Detect which cell encompasses the target text, then output its (X, Y) center coordinate. 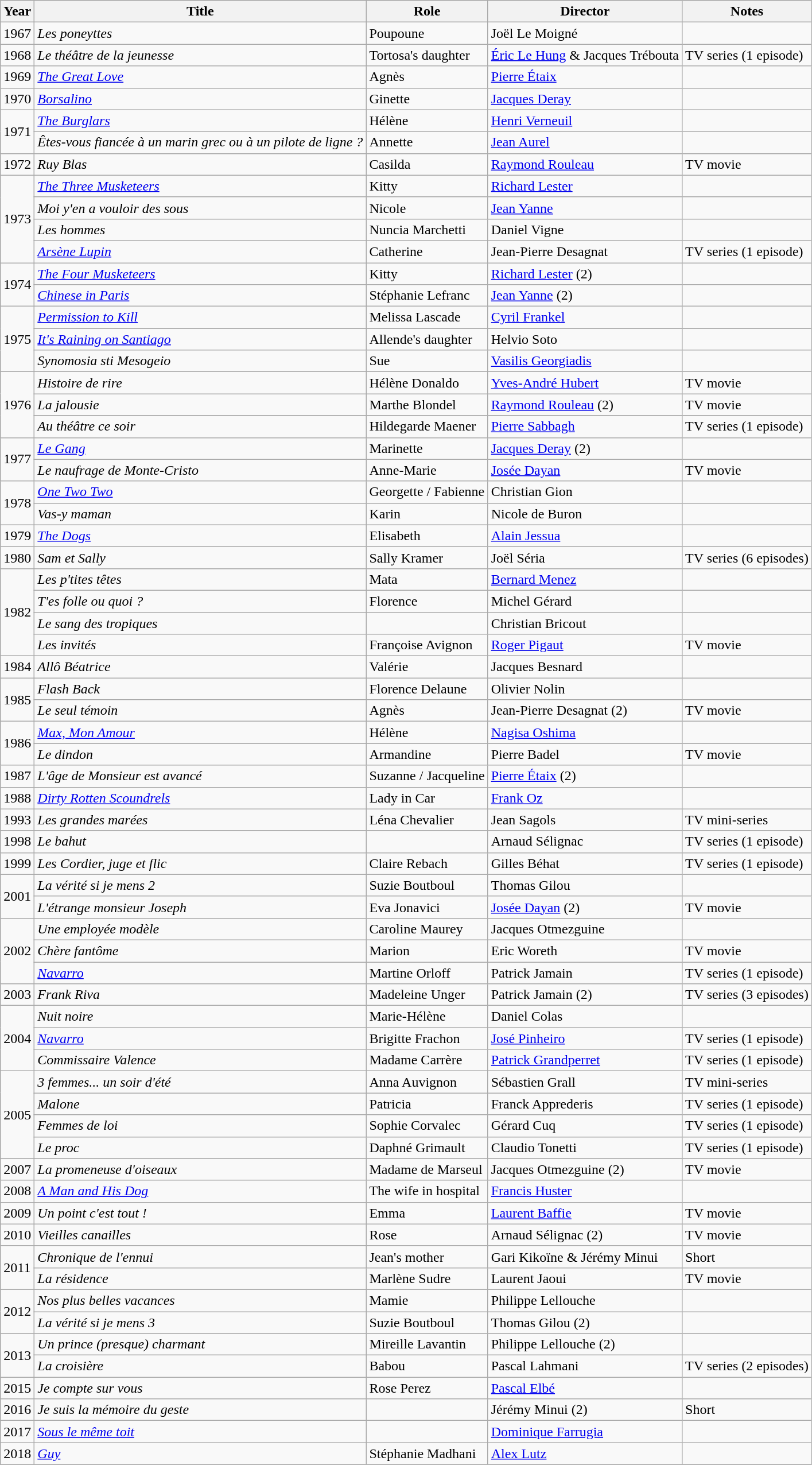
Chère fantôme (200, 951)
Dominique Farrugia (585, 1432)
Eric Woreth (585, 951)
Sally Kramer (427, 557)
Brigitte Frachon (427, 1038)
Mireille Lavantin (427, 1344)
Pascal Elbé (585, 1388)
Stéphanie Lefranc (427, 296)
Jérémy Minui (2) (585, 1410)
Florence (427, 601)
1985 (17, 700)
Frank Oz (585, 798)
Bernard Menez (585, 579)
Léna Chevalier (427, 820)
Marlène Sudre (427, 1278)
The Great Love (200, 77)
Director (585, 11)
Jean's mother (427, 1257)
Raymond Rouleau (2) (585, 405)
The Three Musketeers (200, 186)
Jean-Pierre Desagnat (2) (585, 711)
Josée Dayan (585, 470)
Poupoune (427, 33)
1971 (17, 131)
2007 (17, 1169)
Anne-Marie (427, 470)
Suzanne / Jacqueline (427, 776)
Georgette / Fabienne (427, 492)
Catherine (427, 251)
Commissaire Valence (200, 1060)
TV series (3 episodes) (747, 995)
Pierre Sabbagh (585, 427)
Sébastien Grall (585, 1082)
1979 (17, 536)
Arnaud Sélignac (585, 842)
2004 (17, 1038)
2013 (17, 1355)
1978 (17, 503)
Sam et Sally (200, 557)
Patrick Jamain (585, 973)
Les grandes marées (200, 820)
Jacques Deray (2) (585, 448)
1969 (17, 77)
Sue (427, 361)
Babou (427, 1366)
Nagisa Oshima (585, 732)
Les hommes (200, 230)
1968 (17, 55)
Nuncia Marchetti (427, 230)
Jacques Deray (585, 99)
Nicole (427, 208)
Pierre Étaix (585, 77)
Mata (427, 579)
Chinese in Paris (200, 296)
TV series (2 episodes) (747, 1366)
La promeneuse d'oiseaux (200, 1169)
Henri Verneuil (585, 121)
Gérard Cuq (585, 1126)
2016 (17, 1410)
Le bahut (200, 842)
Dirty Rotten Scoundrels (200, 798)
Claire Rebach (427, 863)
Sophie Corvalec (427, 1126)
Moi y'en a vouloir des sous (200, 208)
La vérité si je mens 3 (200, 1322)
1980 (17, 557)
Laurent Baffie (585, 1213)
The Dogs (200, 536)
Ginette (427, 99)
Richard Lester (585, 186)
Jacques Otmezguine (2) (585, 1169)
Jean Yanne (585, 208)
Madame Carrère (427, 1060)
Daniel Vigne (585, 230)
1988 (17, 798)
Guy (200, 1454)
Raymond Rouleau (585, 164)
Patricia (427, 1104)
Je compte sur vous (200, 1388)
TV series (6 episodes) (747, 557)
Les Cordier, juge et flic (200, 863)
Max, Mon Amour (200, 732)
T'es folle ou quoi ? (200, 601)
2010 (17, 1235)
Armandine (427, 754)
Thomas Gilou (2) (585, 1322)
Pierre Badel (585, 754)
Marinette (427, 448)
Sous le même toit (200, 1432)
Je suis la mémoire du geste (200, 1410)
Hildegarde Maener (427, 427)
Les invités (200, 645)
1999 (17, 863)
Casilda (427, 164)
Une employée modèle (200, 929)
Le naufrage de Monte-Cristo (200, 470)
Jean Sagols (585, 820)
One Two Two (200, 492)
Allô Béatrice (200, 667)
Joël Séria (585, 557)
Vas-y maman (200, 514)
Hélène Donaldo (427, 383)
Stéphanie Madhani (427, 1454)
Claudio Tonetti (585, 1148)
Arsène Lupin (200, 251)
2002 (17, 951)
Marion (427, 951)
Au théâtre ce soir (200, 427)
Mamie (427, 1300)
Patrick Grandperret (585, 1060)
Francis Huster (585, 1191)
Arnaud Sélignac (2) (585, 1235)
1973 (17, 219)
3 femmes... un soir d'été (200, 1082)
Laurent Jaoui (585, 1278)
Malone (200, 1104)
The Burglars (200, 121)
Patrick Jamain (2) (585, 995)
Martine Orloff (427, 973)
La croisière (200, 1366)
Valérie (427, 667)
Caroline Maurey (427, 929)
Christian Bricout (585, 623)
Madame de Marseul (427, 1169)
Karin (427, 514)
Marthe Blondel (427, 405)
Notes (747, 11)
Le Gang (200, 448)
Rose Perez (427, 1388)
Florence Delaune (427, 689)
Françoise Avignon (427, 645)
Jean-Pierre Desagnat (585, 251)
Philippe Lellouche (2) (585, 1344)
1982 (17, 612)
Tortosa's daughter (427, 55)
1967 (17, 33)
Éric Le Hung & Jacques Trébouta (585, 55)
Gari Kikoïne & Jérémy Minui (585, 1257)
La vérité si je mens 2 (200, 885)
Annette (427, 142)
Cyril Frankel (585, 317)
Borsalino (200, 99)
Histoire de rire (200, 383)
Roger Pigaut (585, 645)
Michel Gérard (585, 601)
Vasilis Georgiadis (585, 361)
1986 (17, 743)
1987 (17, 776)
Gilles Béhat (585, 863)
La résidence (200, 1278)
Role (427, 11)
2018 (17, 1454)
1976 (17, 405)
2011 (17, 1268)
Lady in Car (427, 798)
José Pinheiro (585, 1038)
Le théâtre de la jeunesse (200, 55)
Philippe Lellouche (585, 1300)
Joël Le Moigné (585, 33)
Rose (427, 1235)
Eva Jonavici (427, 907)
Thomas Gilou (585, 885)
Daniel Colas (585, 1017)
1993 (17, 820)
2015 (17, 1388)
Alain Jessua (585, 536)
Chronique de l'ennui (200, 1257)
Title (200, 11)
Helvio Soto (585, 339)
1984 (17, 667)
A Man and His Dog (200, 1191)
Alex Lutz (585, 1454)
Emma (427, 1213)
Les poneyttes (200, 33)
Daphné Grimault (427, 1148)
The wife in hospital (427, 1191)
Yves-André Hubert (585, 383)
Le seul témoin (200, 711)
Jean Yanne (2) (585, 296)
Ruy Blas (200, 164)
2009 (17, 1213)
Le dindon (200, 754)
The Four Musketeers (200, 274)
Femmes de loi (200, 1126)
Josée Dayan (2) (585, 907)
2001 (17, 896)
Franck Apprederis (585, 1104)
Nicole de Buron (585, 514)
Le sang des tropiques (200, 623)
Jacques Otmezguine (585, 929)
Un point c'est tout ! (200, 1213)
Olivier Nolin (585, 689)
Pascal Lahmani (585, 1366)
1975 (17, 339)
La jalousie (200, 405)
Christian Gion (585, 492)
Jean Aurel (585, 142)
It's Raining on Santiago (200, 339)
Synomosia sti Mesogeio (200, 361)
Allende's daughter (427, 339)
Le proc (200, 1148)
Frank Riva (200, 995)
L'âge de Monsieur est avancé (200, 776)
Nuit noire (200, 1017)
Un prince (presque) charmant (200, 1344)
2012 (17, 1311)
Year (17, 11)
1977 (17, 459)
2008 (17, 1191)
1998 (17, 842)
L'étrange monsieur Joseph (200, 907)
Melissa Lascade (427, 317)
Êtes-vous fiancée à un marin grec ou à un pilote de ligne ? (200, 142)
Anna Auvignon (427, 1082)
2005 (17, 1115)
1972 (17, 164)
Vieilles canailles (200, 1235)
Les p'tites têtes (200, 579)
2017 (17, 1432)
Flash Back (200, 689)
Richard Lester (2) (585, 274)
Elisabeth (427, 536)
Marie-Hélène (427, 1017)
2003 (17, 995)
Pierre Étaix (2) (585, 776)
1974 (17, 285)
1970 (17, 99)
Permission to Kill (200, 317)
Nos plus belles vacances (200, 1300)
Jacques Besnard (585, 667)
Madeleine Unger (427, 995)
